Pinpoint the cell where the given text exists, returning its [x, y] midpoint coordinate. 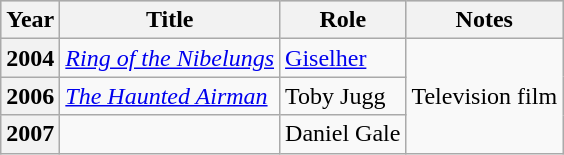
Role [343, 20]
2004 [30, 58]
Ring of the Nibelungs [170, 58]
The Haunted Airman [170, 96]
Year [30, 20]
Giselher [343, 58]
2006 [30, 96]
2007 [30, 134]
Toby Jugg [343, 96]
Television film [484, 96]
Notes [484, 20]
Title [170, 20]
Daniel Gale [343, 134]
